Detect which cell encompasses the target text, then output its [X, Y] center coordinate. 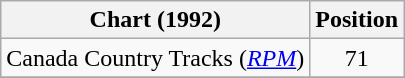
Chart (1992) [156, 20]
Canada Country Tracks (RPM) [156, 58]
71 [357, 58]
Position [357, 20]
